Scan for the cell matching the given text and deliver its (X, Y) coordinate at center. 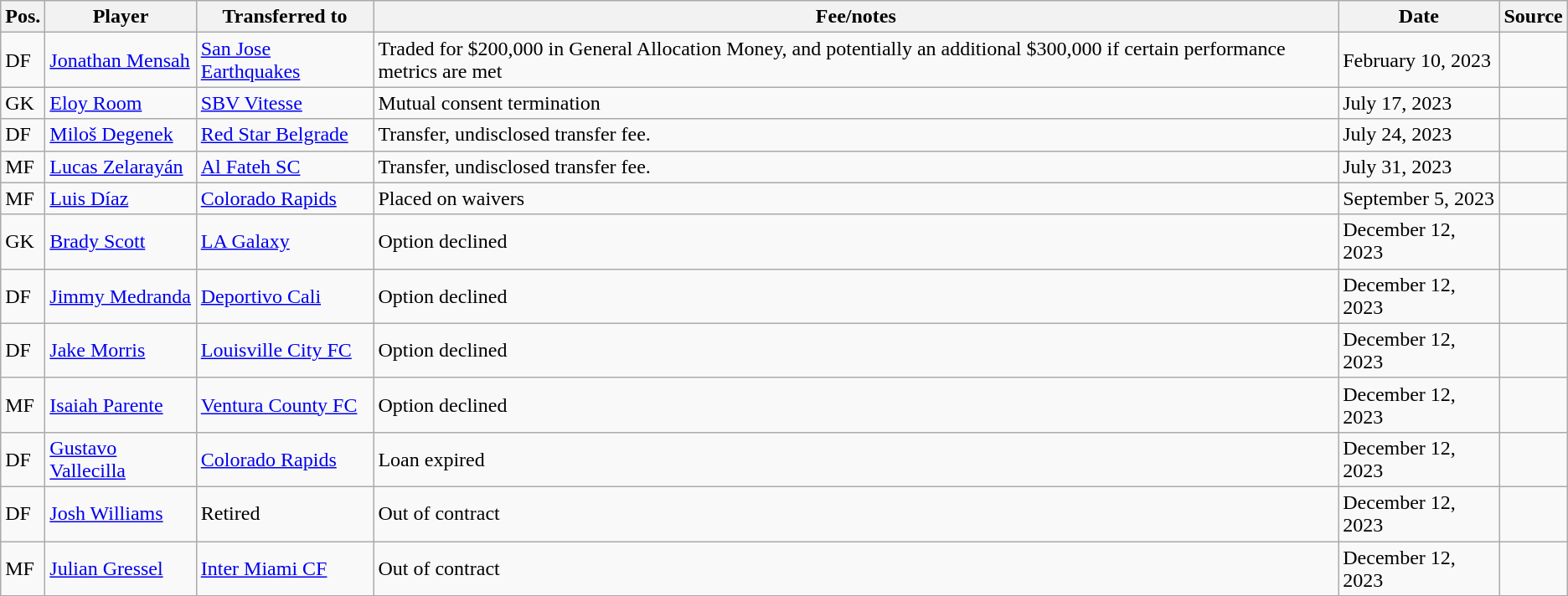
July 31, 2023 (1419, 167)
Pos. (23, 17)
Placed on waivers (856, 198)
Isaiah Parente (121, 405)
Deportivo Cali (285, 296)
Lucas Zelarayán (121, 167)
September 5, 2023 (1419, 198)
Ventura County FC (285, 405)
SBV Vitesse (285, 103)
Fee/notes (856, 17)
Source (1533, 17)
Miloš Degenek (121, 135)
February 10, 2023 (1419, 60)
July 24, 2023 (1419, 135)
Jonathan Mensah (121, 60)
Player (121, 17)
Loan expired (856, 459)
Date (1419, 17)
Mutual consent termination (856, 103)
Brady Scott (121, 241)
Gustavo Vallecilla (121, 459)
Louisville City FC (285, 350)
Luis Díaz (121, 198)
July 17, 2023 (1419, 103)
Jimmy Medranda (121, 296)
Julian Gressel (121, 568)
Eloy Room (121, 103)
Red Star Belgrade (285, 135)
San Jose Earthquakes (285, 60)
Josh Williams (121, 514)
Jake Morris (121, 350)
Al Fateh SC (285, 167)
Traded for $200,000 in General Allocation Money, and potentially an additional $300,000 if certain performance metrics are met (856, 60)
Inter Miami CF (285, 568)
Transferred to (285, 17)
Retired (285, 514)
LA Galaxy (285, 241)
